Provide the (X, Y) coordinate of the cell's center where the given text is located.  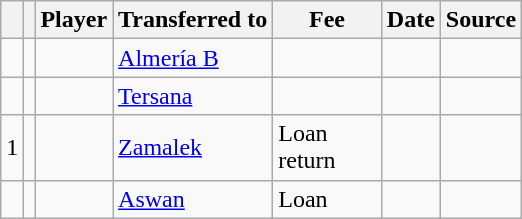
Tersana (193, 96)
1 (12, 148)
Fee (328, 20)
Loan return (328, 148)
Almería B (193, 58)
Zamalek (193, 148)
Player (74, 20)
Source (480, 20)
Loan (328, 199)
Transferred to (193, 20)
Aswan (193, 199)
Date (410, 20)
